Find where the given text appears and provide that cell's center as [X, Y] coordinate. 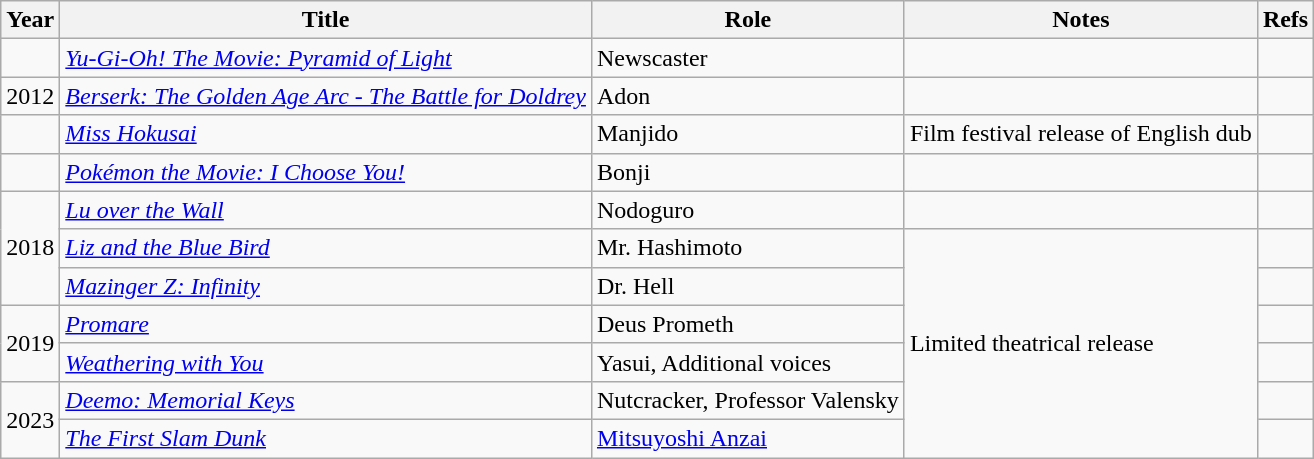
Miss Hokusai [326, 134]
Newscaster [748, 58]
Deus Prometh [748, 324]
Limited theatrical release [1080, 343]
Mazinger Z: Infinity [326, 286]
Liz and the Blue Bird [326, 248]
Weathering with You [326, 362]
Mitsuyoshi Anzai [748, 438]
Notes [1080, 20]
Title [326, 20]
Film festival release of English dub [1080, 134]
Nutcracker, Professor Valensky [748, 400]
Bonji [748, 172]
Dr. Hell [748, 286]
2023 [30, 419]
The First Slam Dunk [326, 438]
Deemo: Memorial Keys [326, 400]
Adon [748, 96]
Berserk: The Golden Age Arc - The Battle for Doldrey [326, 96]
2018 [30, 248]
Role [748, 20]
Refs [1285, 20]
Year [30, 20]
Pokémon the Movie: I Choose You! [326, 172]
Mr. Hashimoto [748, 248]
Yu-Gi-Oh! The Movie: Pyramid of Light [326, 58]
Promare [326, 324]
2019 [30, 343]
Nodoguro [748, 210]
Lu over the Wall [326, 210]
2012 [30, 96]
Manjido [748, 134]
Yasui, Additional voices [748, 362]
